Determine the [x, y] coordinate at the center of the cell enclosing the given text.  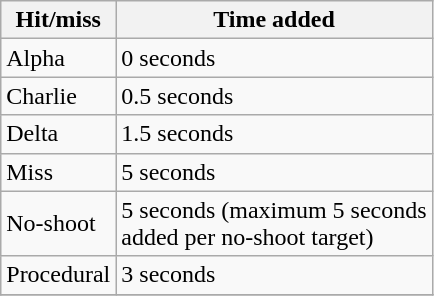
Delta [58, 134]
Miss [58, 172]
No-shoot [58, 224]
0.5 seconds [274, 96]
1.5 seconds [274, 134]
5 seconds (maximum 5 secondsadded per no-shoot target) [274, 224]
Charlie [58, 96]
Procedural [58, 275]
5 seconds [274, 172]
Time added [274, 20]
Alpha [58, 58]
3 seconds [274, 275]
0 seconds [274, 58]
Hit/miss [58, 20]
